Determine the (X, Y) coordinate at the center of the cell enclosing the given text.  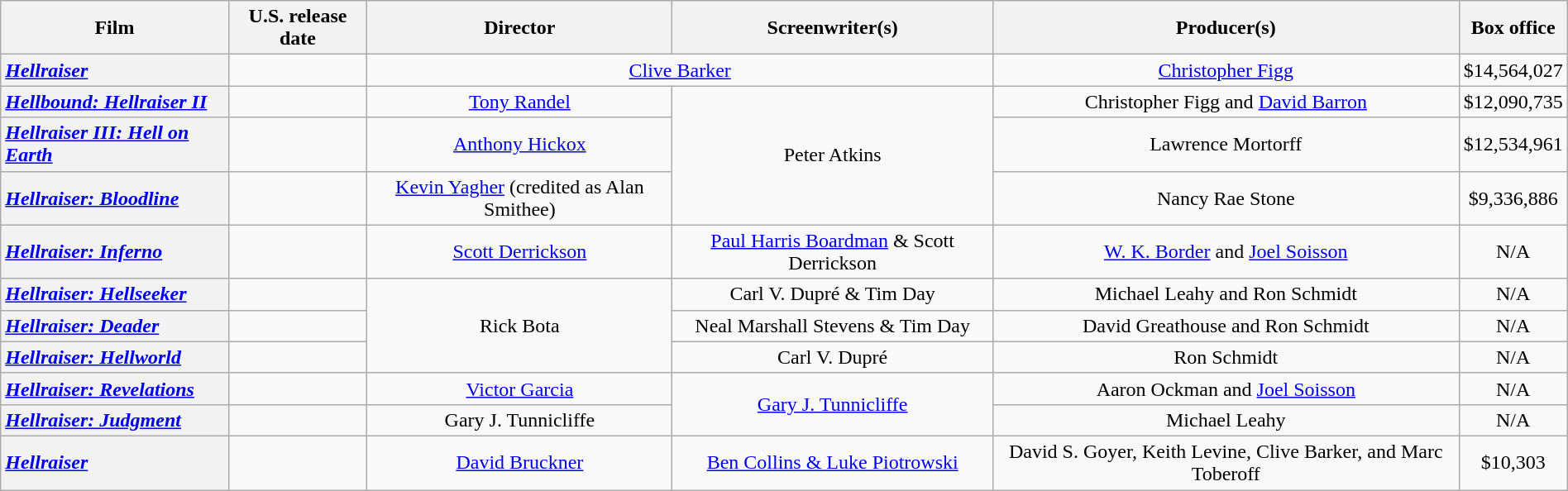
Michael Leahy and Ron Schmidt (1226, 294)
U.S. release date (298, 28)
Rick Bota (519, 326)
Screenwriter(s) (833, 28)
David Bruckner (519, 463)
W. K. Border and Joel Soisson (1226, 251)
Film (114, 28)
$12,090,735 (1513, 102)
Carl V. Dupré (833, 357)
Hellbound: Hellraiser II (114, 102)
Hellraiser: Inferno (114, 251)
Michael Leahy (1226, 420)
Kevin Yagher (credited as Alan Smithee) (519, 198)
Nancy Rae Stone (1226, 198)
Christopher Figg and David Barron (1226, 102)
Anthony Hickox (519, 144)
Ben Collins & Luke Piotrowski (833, 463)
Lawrence Mortorff (1226, 144)
Producer(s) (1226, 28)
Christopher Figg (1226, 70)
Hellraiser III: Hell on Earth (114, 144)
Victor Garcia (519, 389)
Carl V. Dupré & Tim Day (833, 294)
Ron Schmidt (1226, 357)
$12,534,961 (1513, 144)
Hellraiser: Judgment (114, 420)
Hellraiser: Hellworld (114, 357)
Scott Derrickson (519, 251)
Neal Marshall Stevens & Tim Day (833, 326)
Aaron Ockman and Joel Soisson (1226, 389)
$10,303 (1513, 463)
Hellraiser: Hellseeker (114, 294)
David S. Goyer, Keith Levine, Clive Barker, and Marc Toberoff (1226, 463)
Clive Barker (680, 70)
Peter Atkins (833, 155)
Hellraiser: Revelations (114, 389)
Box office (1513, 28)
$14,564,027 (1513, 70)
Tony Randel (519, 102)
David Greathouse and Ron Schmidt (1226, 326)
Hellraiser: Bloodline (114, 198)
Director (519, 28)
Paul Harris Boardman & Scott Derrickson (833, 251)
$9,336,886 (1513, 198)
Hellraiser: Deader (114, 326)
